Pinpoint the cell where the given text exists, returning its [X, Y] midpoint coordinate. 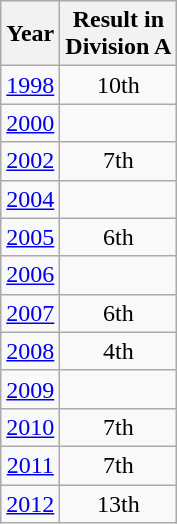
2007 [30, 313]
2002 [30, 161]
1998 [30, 85]
2009 [30, 389]
13th [118, 503]
2012 [30, 503]
Result inDivision A [118, 34]
2000 [30, 123]
2008 [30, 351]
Year [30, 34]
2005 [30, 237]
2011 [30, 465]
2004 [30, 199]
10th [118, 85]
2006 [30, 275]
4th [118, 351]
2010 [30, 427]
